Pinpoint the cell where the given text exists, returning its (x, y) midpoint coordinate. 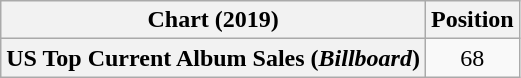
Position (472, 20)
Chart (2019) (214, 20)
US Top Current Album Sales (Billboard) (214, 58)
68 (472, 58)
